Identify which cell holds the provided text, then report its [x, y] central coordinate. 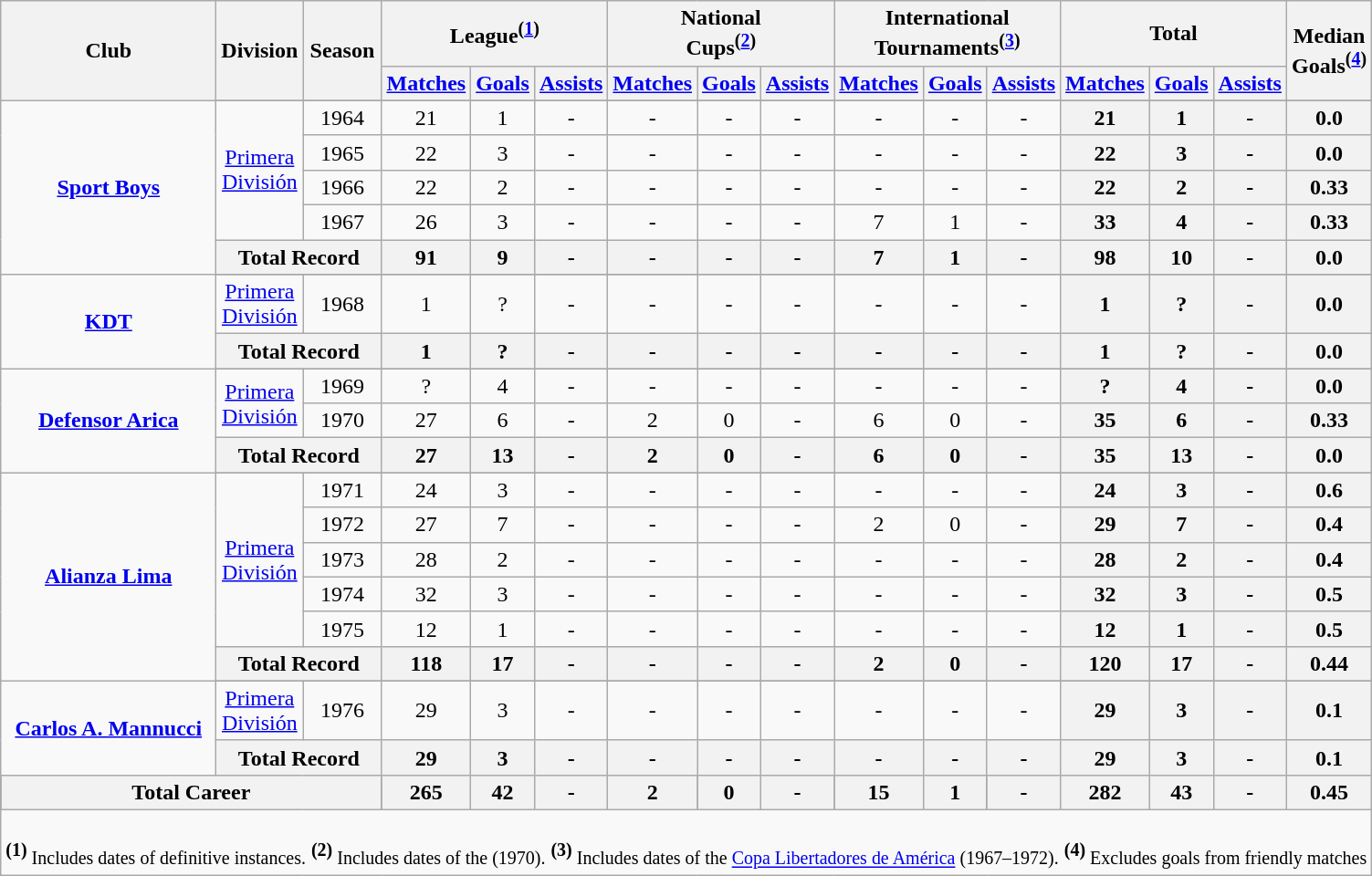
Total [1174, 34]
1970 [342, 421]
Defensor Arica [109, 421]
1965 [342, 152]
42 [503, 792]
InternationalTournaments(3) [948, 34]
43 [1181, 792]
NationalCups(2) [721, 34]
League(1) [495, 34]
15 [879, 792]
Carlos A. Mannucci [109, 728]
120 [1105, 663]
Alianza Lima [109, 577]
Total Career [192, 792]
1966 [342, 187]
26 [426, 223]
265 [426, 792]
1971 [342, 490]
33 [1105, 223]
Club [109, 51]
0.45 [1329, 792]
1975 [342, 629]
9 [503, 257]
1967 [342, 223]
0.44 [1329, 663]
Season [342, 51]
1969 [342, 386]
1968 [342, 305]
0.6 [1329, 490]
98 [1105, 257]
1973 [342, 559]
KDT [109, 321]
1976 [342, 710]
91 [426, 257]
Division [259, 51]
1974 [342, 594]
MedianGoals(4) [1329, 51]
10 [1181, 257]
1972 [342, 525]
Sport Boys [109, 187]
118 [426, 663]
1964 [342, 118]
282 [1105, 792]
